Output the [X, Y] coordinate of the center of the cell containing the given text.  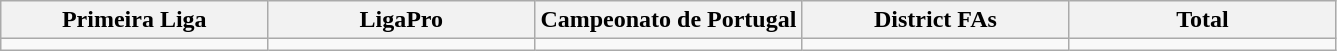
Primeira Liga [134, 20]
LigaPro [402, 20]
District FAs [936, 20]
Total [1202, 20]
Campeonato de Portugal [668, 20]
